Capture the cell that displays the provided text and extract its [X, Y] central coordinate. 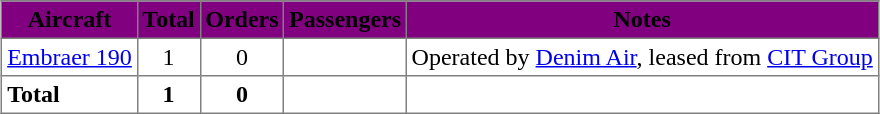
Operated by Denim Air, leased from CIT Group [642, 57]
Notes [642, 20]
Orders [242, 20]
Embraer 190 [70, 57]
Aircraft [70, 20]
Passengers [345, 20]
